From the cell containing the given text, extract its center point as (X, Y) coordinate. 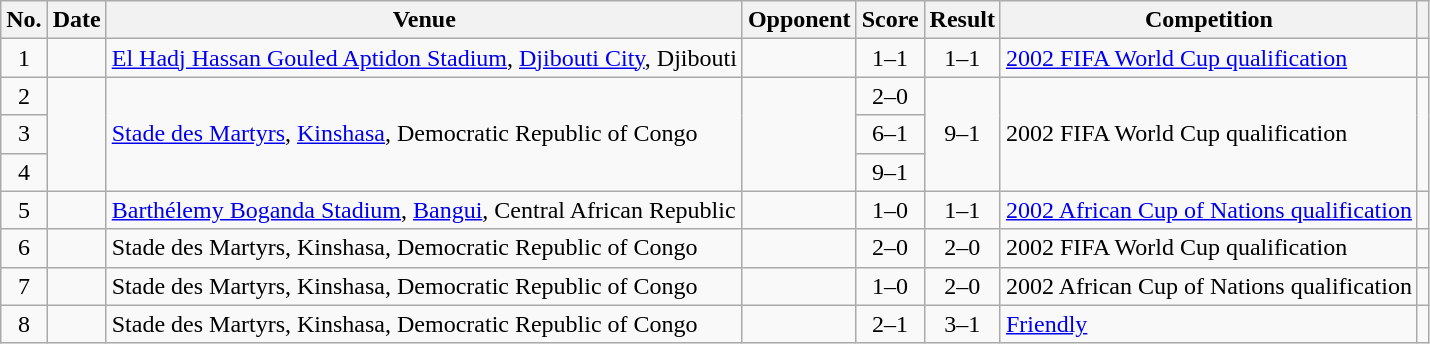
6 (24, 248)
Score (890, 20)
No. (24, 20)
1 (24, 58)
6–1 (890, 134)
Barthélemy Boganda Stadium, Bangui, Central African Republic (424, 210)
Date (76, 20)
2 (24, 96)
2–1 (890, 324)
Friendly (1208, 324)
5 (24, 210)
Competition (1208, 20)
3–1 (962, 324)
8 (24, 324)
4 (24, 172)
Result (962, 20)
Venue (424, 20)
El Hadj Hassan Gouled Aptidon Stadium, Djibouti City, Djibouti (424, 58)
Opponent (799, 20)
7 (24, 286)
3 (24, 134)
